Pinpoint the cell where the given text exists, returning its (X, Y) midpoint coordinate. 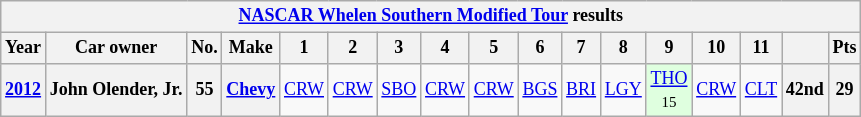
Car owner (116, 48)
2012 (24, 90)
SBO (399, 90)
3 (399, 48)
BGS (540, 90)
2 (352, 48)
11 (760, 48)
29 (844, 90)
8 (623, 48)
LGY (623, 90)
Year (24, 48)
1 (304, 48)
BRI (582, 90)
NASCAR Whelen Southern Modified Tour results (431, 16)
THO15 (669, 90)
5 (494, 48)
Make (251, 48)
6 (540, 48)
10 (716, 48)
55 (204, 90)
John Olender, Jr. (116, 90)
7 (582, 48)
Chevy (251, 90)
4 (446, 48)
No. (204, 48)
Pts (844, 48)
CLT (760, 90)
9 (669, 48)
42nd (806, 90)
